Detect which cell encompasses the target text, then output its (x, y) center coordinate. 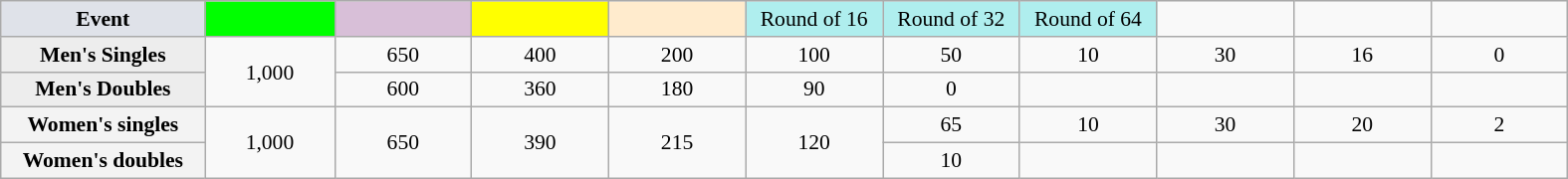
Men's Singles (104, 55)
215 (677, 143)
Round of 32 (951, 19)
600 (403, 89)
65 (951, 125)
Women's doubles (104, 161)
16 (1362, 55)
50 (951, 55)
Men's Doubles (104, 89)
360 (541, 89)
180 (677, 89)
100 (814, 55)
200 (677, 55)
120 (814, 143)
400 (541, 55)
Event (104, 19)
20 (1362, 125)
Women's singles (104, 125)
90 (814, 89)
Round of 16 (814, 19)
Round of 64 (1088, 19)
390 (541, 143)
2 (1499, 125)
